Determine the (X, Y) coordinate at the center of the cell enclosing the given text.  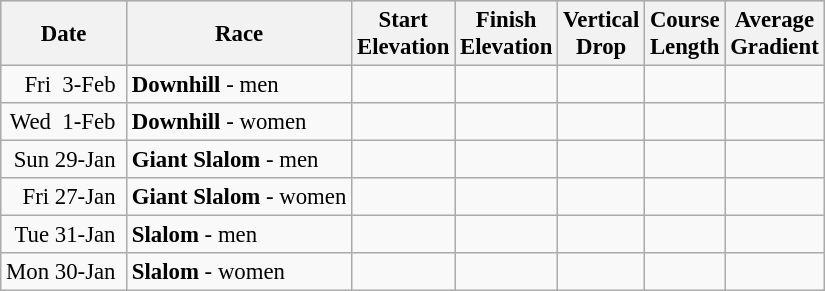
FinishElevation (506, 34)
Tue 31-Jan (64, 235)
StartElevation (404, 34)
Giant Slalom - men (240, 160)
Sun 29-Jan (64, 160)
Race (240, 34)
VerticalDrop (602, 34)
Date (64, 34)
Downhill - men (240, 85)
CourseLength (685, 34)
Downhill - women (240, 122)
Wed 1-Feb (64, 122)
Fri 27-Jan (64, 197)
Giant Slalom - women (240, 197)
Fri 3-Feb (64, 85)
Slalom - men (240, 235)
AverageGradient (774, 34)
